Return the [x, y] coordinate for the center point of the cell that contains the specified text.  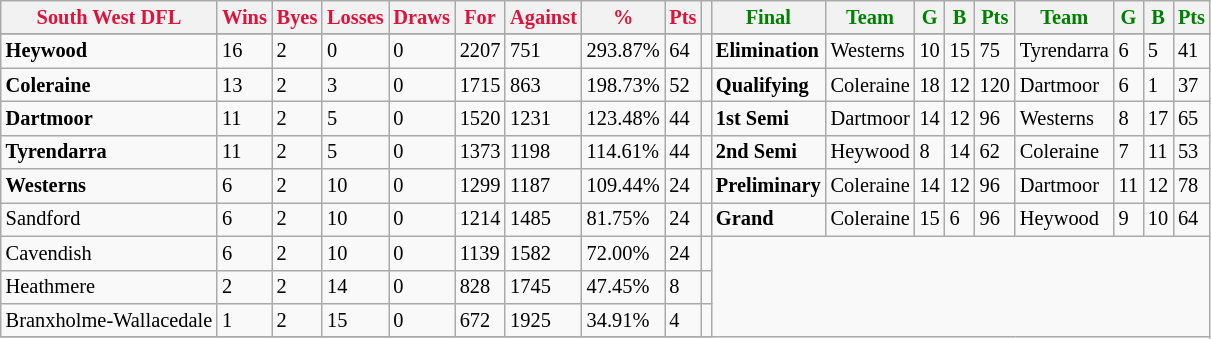
751 [544, 51]
Elimination [768, 51]
9 [1128, 219]
% [624, 17]
114.61% [624, 152]
41 [1192, 51]
81.75% [624, 219]
3 [355, 85]
Sandford [109, 219]
53 [1192, 152]
Losses [355, 17]
72.00% [624, 253]
828 [480, 287]
293.87% [624, 51]
Qualifying [768, 85]
1198 [544, 152]
34.91% [624, 320]
1582 [544, 253]
Cavendish [109, 253]
Wins [244, 17]
18 [930, 85]
Byes [297, 17]
Final [768, 17]
Branxholme-Wallacedale [109, 320]
109.44% [624, 186]
Draws [421, 17]
75 [995, 51]
198.73% [624, 85]
863 [544, 85]
78 [1192, 186]
13 [244, 85]
1187 [544, 186]
1st Semi [768, 118]
2nd Semi [768, 152]
17 [1158, 118]
1520 [480, 118]
1715 [480, 85]
For [480, 17]
South West DFL [109, 17]
1745 [544, 287]
16 [244, 51]
7 [1128, 152]
1231 [544, 118]
Preliminary [768, 186]
1139 [480, 253]
1373 [480, 152]
1485 [544, 219]
2207 [480, 51]
37 [1192, 85]
Against [544, 17]
62 [995, 152]
Heathmere [109, 287]
1214 [480, 219]
672 [480, 320]
1925 [544, 320]
47.45% [624, 287]
52 [682, 85]
Grand [768, 219]
1299 [480, 186]
4 [682, 320]
120 [995, 85]
123.48% [624, 118]
65 [1192, 118]
